Search for the cell housing the specified text and yield its [x, y] center coordinate. 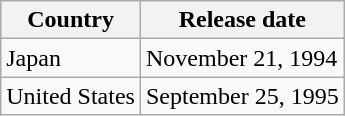
November 21, 1994 [242, 58]
September 25, 1995 [242, 96]
Release date [242, 20]
Japan [71, 58]
Country [71, 20]
United States [71, 96]
